Locate the cell with the specified text and output its (X, Y) center coordinate. 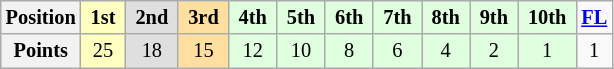
2 (494, 51)
1st (104, 17)
6th (349, 17)
25 (104, 51)
Points (41, 51)
18 (152, 51)
8th (446, 17)
5th (301, 17)
7th (397, 17)
10th (547, 17)
2nd (152, 17)
15 (203, 51)
12 (253, 51)
10 (301, 51)
6 (397, 51)
8 (349, 51)
Position (41, 17)
9th (494, 17)
4th (253, 17)
4 (446, 51)
3rd (203, 17)
FL (594, 17)
